Pinpoint the cell where the given text exists, returning its (x, y) midpoint coordinate. 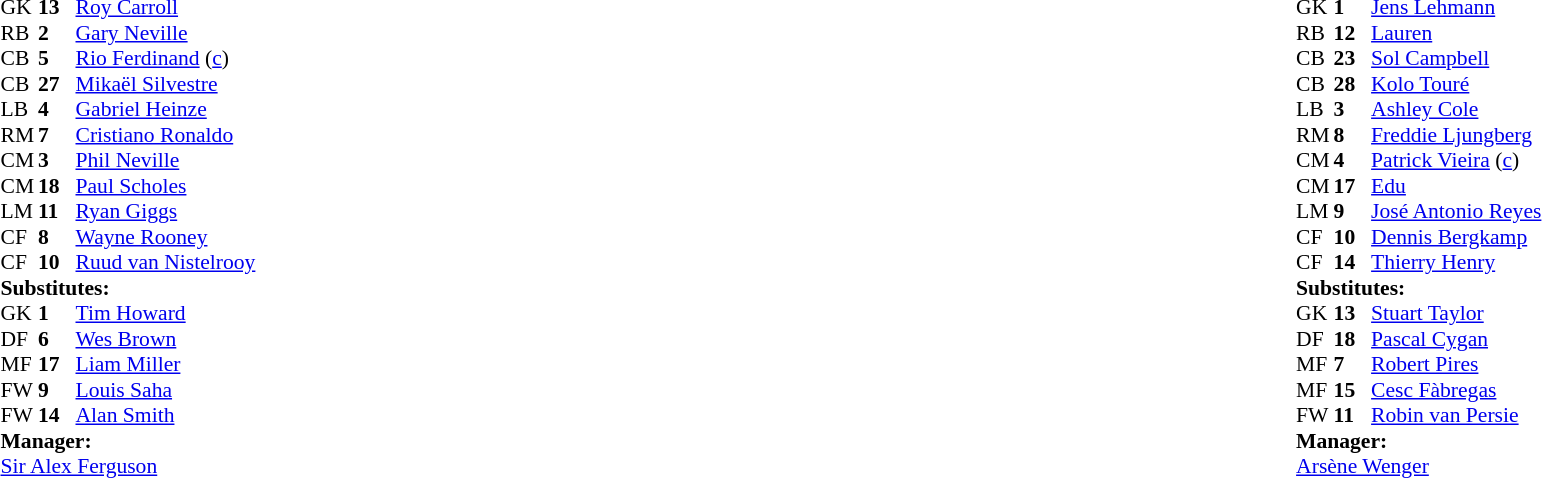
Gary Neville (166, 33)
2 (57, 33)
15 (1353, 390)
Cristiano Ronaldo (166, 135)
27 (57, 84)
Ryan Giggs (166, 211)
Tim Howard (166, 313)
Louis Saha (166, 390)
Robert Pires (1456, 365)
Edu (1456, 186)
Phil Neville (166, 161)
Kolo Touré (1456, 84)
28 (1353, 84)
5 (57, 59)
Ashley Cole (1456, 109)
23 (1353, 59)
12 (1353, 33)
6 (57, 339)
Alan Smith (166, 415)
Patrick Vieira (c) (1456, 161)
Sol Campbell (1456, 59)
Wayne Rooney (166, 237)
Thierry Henry (1456, 263)
Lauren (1456, 33)
Dennis Bergkamp (1456, 237)
Stuart Taylor (1456, 313)
Ruud van Nistelrooy (166, 263)
Mikaël Silvestre (166, 84)
Gabriel Heinze (166, 109)
1 (57, 313)
Paul Scholes (166, 186)
Robin van Persie (1456, 415)
Freddie Ljungberg (1456, 135)
Wes Brown (166, 339)
Pascal Cygan (1456, 339)
13 (1353, 313)
Liam Miller (166, 365)
Cesc Fàbregas (1456, 390)
Rio Ferdinand (c) (166, 59)
José Antonio Reyes (1456, 211)
